Return (x, y) of the center of cell containing provided text 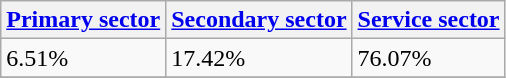
Primary sector (84, 20)
17.42% (259, 58)
Service sector (428, 20)
6.51% (84, 58)
Secondary sector (259, 20)
76.07% (428, 58)
